Extract the (x, y) coordinate from the center of the cell holding the provided text.  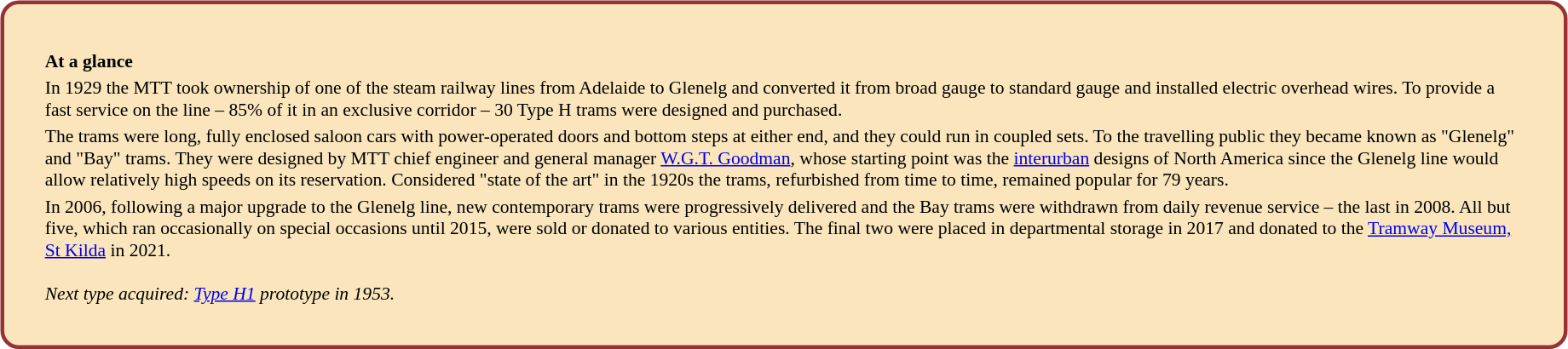
At a glance (784, 60)
